Find where the given text appears and provide that cell's center as (x, y) coordinate. 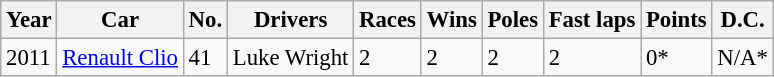
Races (388, 20)
No. (205, 20)
Car (120, 20)
Wins (452, 20)
Drivers (290, 20)
2011 (29, 58)
Points (676, 20)
N/A* (742, 58)
Fast laps (592, 20)
Year (29, 20)
0* (676, 58)
Renault Clio (120, 58)
41 (205, 58)
D.C. (742, 20)
Luke Wright (290, 58)
Poles (512, 20)
